Search for the cell housing the specified text and yield its [X, Y] center coordinate. 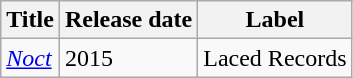
2015 [128, 58]
Label [275, 20]
Laced Records [275, 58]
Release date [128, 20]
Title [30, 20]
Noct [30, 58]
